Return (x, y) of the center of cell containing provided text 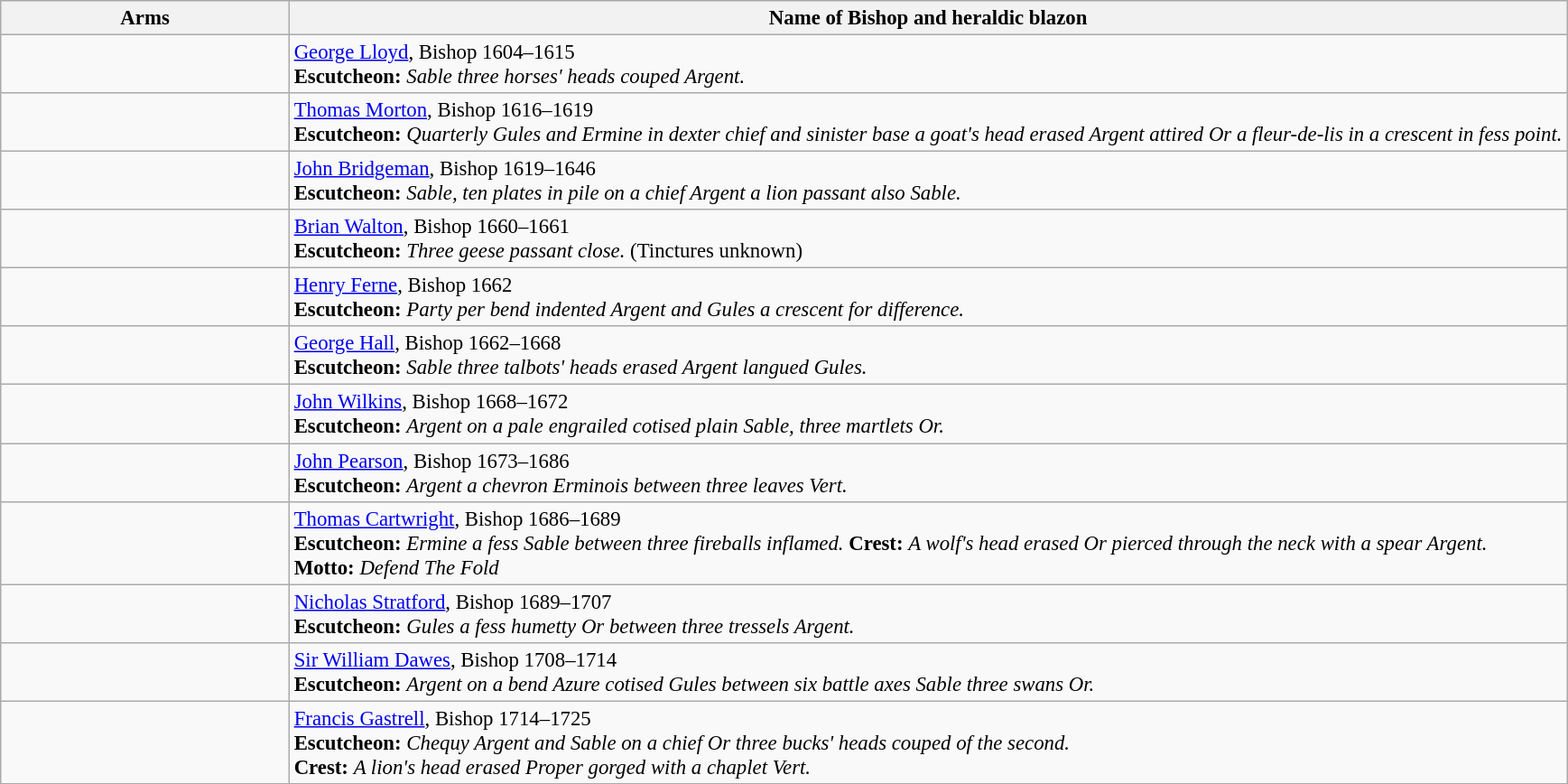
Sir William Dawes, Bishop 1708–1714Escutcheon: Argent on a bend Azure cotised Gules between six battle axes Sable three swans Or. (928, 672)
Nicholas Stratford, Bishop 1689–1707Escutcheon: Gules a fess humetty Or between three tressels Argent. (928, 614)
John Pearson, Bishop 1673–1686Escutcheon: Argent a chevron Erminois between three leaves Vert. (928, 473)
John Bridgeman, Bishop 1619–1646Escutcheon: Sable, ten plates in pile on a chief Argent a lion passant also Sable. (928, 181)
John Wilkins, Bishop 1668–1672Escutcheon: Argent on a pale engrailed cotised plain Sable, three martlets Or. (928, 414)
Brian Walton, Bishop 1660–1661Escutcheon: Three geese passant close. (Tinctures unknown) (928, 238)
Name of Bishop and heraldic blazon (928, 18)
Arms (145, 18)
George Lloyd, Bishop 1604–1615Escutcheon: Sable three horses' heads couped Argent. (928, 65)
George Hall, Bishop 1662–1668Escutcheon: Sable three talbots' heads erased Argent langued Gules. (928, 356)
Henry Ferne, Bishop 1662Escutcheon: Party per bend indented Argent and Gules a crescent for difference. (928, 298)
